Find where the given text appears and provide that cell's center as (X, Y) coordinate. 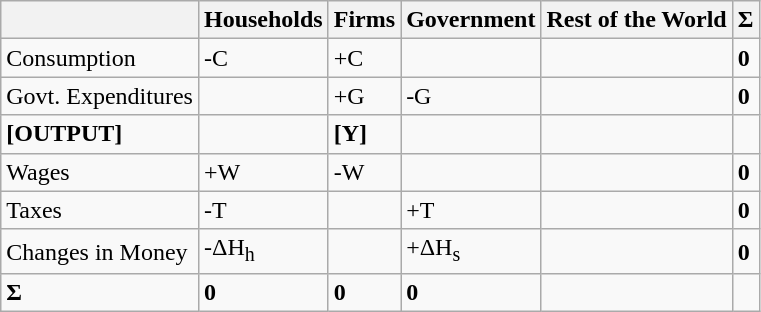
+T (471, 210)
Rest of the World (636, 20)
Households (263, 20)
-W (364, 172)
[Y] (364, 134)
+W (263, 172)
Wages (100, 172)
[OUTPUT] (100, 134)
Consumption (100, 58)
+C (364, 58)
+G (364, 96)
+ΔHs (471, 251)
Firms (364, 20)
Changes in Money (100, 251)
Government (471, 20)
Govt. Expenditures (100, 96)
-T (263, 210)
-C (263, 58)
Taxes (100, 210)
-ΔHh (263, 251)
-G (471, 96)
